Extract the [X, Y] coordinate from the center of the cell holding the provided text.  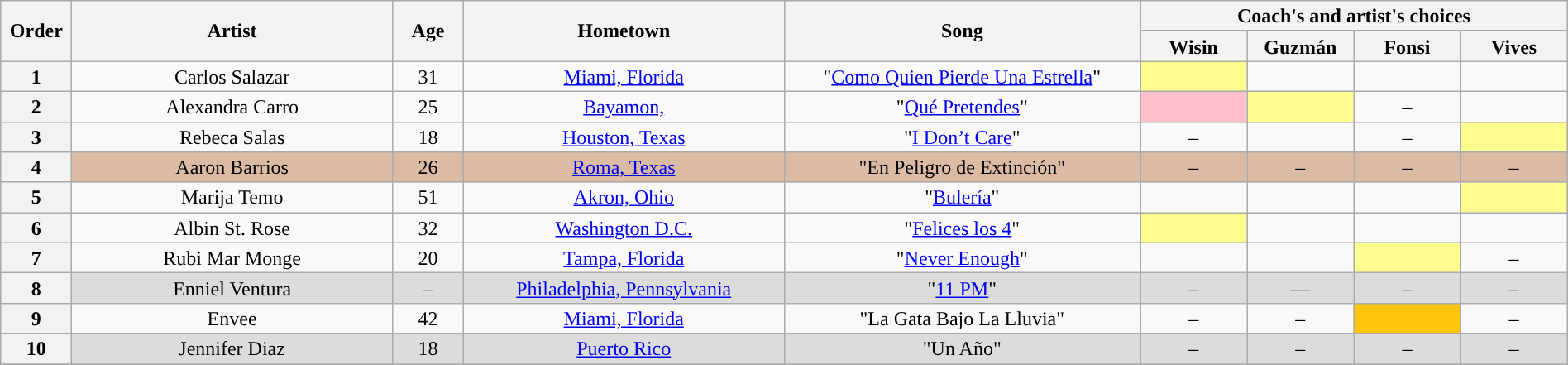
"11 PM" [963, 288]
Guzmán [1300, 46]
"En Peligro de Extinción" [963, 167]
"Como Quien Pierde Una Estrella" [963, 76]
32 [428, 228]
Houston, Texas [624, 137]
Philadelphia, Pennsylvania [624, 288]
Age [428, 31]
Song [963, 31]
Puerto Rico [624, 349]
"La Gata Bajo La Lluvia" [963, 318]
Washington D.C. [624, 228]
Marija Temo [232, 197]
Enniel Ventura [232, 288]
"Never Enough" [963, 258]
"Bulería" [963, 197]
Alexandra Carro [232, 106]
Order [36, 31]
Wisin [1194, 46]
Rubi Mar Monge [232, 258]
3 [36, 137]
10 [36, 349]
Rebeca Salas [232, 137]
Artist [232, 31]
— [1300, 288]
Aaron Barrios [232, 167]
51 [428, 197]
25 [428, 106]
8 [36, 288]
20 [428, 258]
Envee [232, 318]
42 [428, 318]
Roma, Texas [624, 167]
7 [36, 258]
1 [36, 76]
26 [428, 167]
Tampa, Florida [624, 258]
Albin St. Rose [232, 228]
6 [36, 228]
"Qué Pretendes" [963, 106]
Akron, Ohio [624, 197]
Carlos Salazar [232, 76]
Fonsi [1408, 46]
4 [36, 167]
9 [36, 318]
Coach's and artist's choices [1355, 17]
2 [36, 106]
Jennifer Diaz [232, 349]
31 [428, 76]
"I Don’t Care" [963, 137]
5 [36, 197]
"Felices los 4" [963, 228]
Hometown [624, 31]
Vives [1513, 46]
"Un Año" [963, 349]
Bayamon, [624, 106]
